Identify which cell holds the provided text, then report its [X, Y] central coordinate. 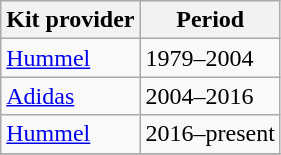
Adidas [70, 96]
Kit provider [70, 20]
2004–2016 [210, 96]
1979–2004 [210, 58]
2016–present [210, 134]
Period [210, 20]
